Find where the given text appears and provide that cell's center as (x, y) coordinate. 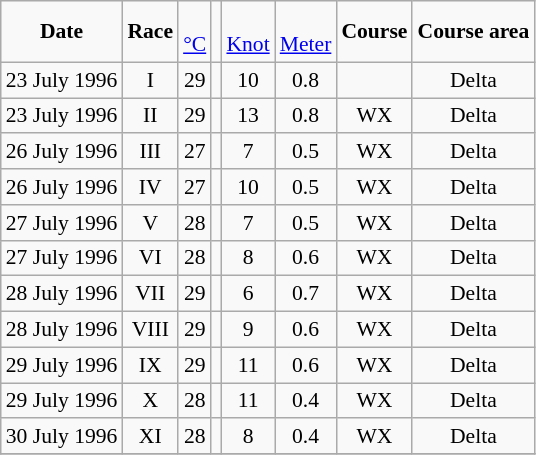
IV (150, 187)
Meter (306, 32)
Race (150, 32)
30 July 1996 (62, 437)
VI (150, 258)
13 (248, 116)
0.7 (306, 294)
Date (62, 32)
V (150, 223)
II (150, 116)
°C (194, 32)
Knot (248, 32)
III (150, 152)
Course (374, 32)
IX (150, 365)
VIII (150, 330)
Course area (473, 32)
I (150, 80)
9 (248, 330)
6 (248, 294)
XI (150, 437)
VII (150, 294)
X (150, 401)
